Identify which cell holds the provided text, then report its [X, Y] central coordinate. 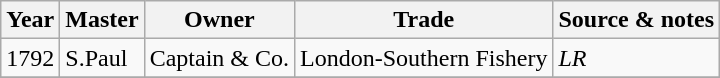
London-Southern Fishery [424, 58]
Year [30, 20]
S.Paul [102, 58]
Captain & Co. [219, 58]
LR [636, 58]
Master [102, 20]
Source & notes [636, 20]
Trade [424, 20]
Owner [219, 20]
1792 [30, 58]
